From the cell containing the given text, extract its center point as [X, Y] coordinate. 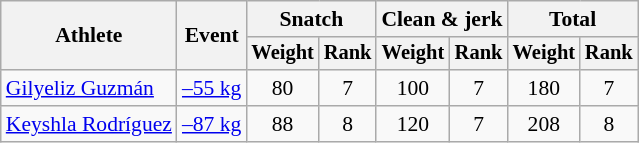
120 [412, 124]
100 [412, 88]
Gilyeliz Guzmán [89, 88]
180 [544, 88]
Athlete [89, 36]
Keyshla Rodríguez [89, 124]
Snatch [311, 19]
Event [212, 36]
–87 kg [212, 124]
208 [544, 124]
–55 kg [212, 88]
Total [573, 19]
88 [282, 124]
Clean & jerk [442, 19]
80 [282, 88]
